Output the [x, y] coordinate of the center of the cell containing the given text.  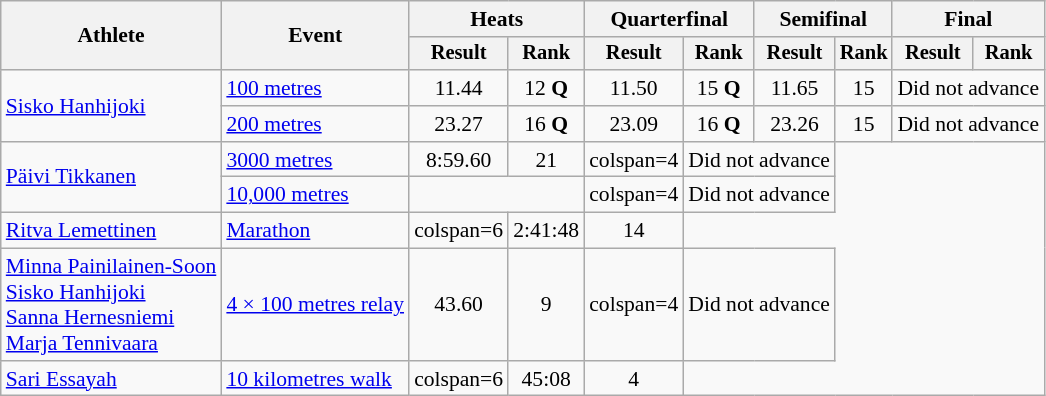
10,000 metres [315, 195]
23.26 [794, 124]
Marathon [315, 231]
100 metres [315, 88]
11.44 [458, 88]
Sisko Hanhijoki [112, 106]
Event [315, 36]
Athlete [112, 36]
3000 metres [315, 160]
200 metres [315, 124]
43.60 [458, 305]
4 × 100 metres relay [315, 305]
Quarterfinal [669, 19]
Päivi Tikkanen [112, 178]
9 [546, 305]
Minna Painilainen-SoonSisko HanhijokiSanna HernesniemiMarja Tennivaara [112, 305]
12 Q [546, 88]
14 [634, 231]
Heats [496, 19]
2:41:48 [546, 231]
23.09 [634, 124]
colspan=6 [458, 231]
23.27 [458, 124]
Semifinal [823, 19]
Ritva Lemettinen [112, 231]
15 Q [718, 88]
8:59.60 [458, 160]
21 [546, 160]
Final [968, 19]
11.50 [634, 88]
11.65 [794, 88]
